From the cell containing the given text, extract its center point as [x, y] coordinate. 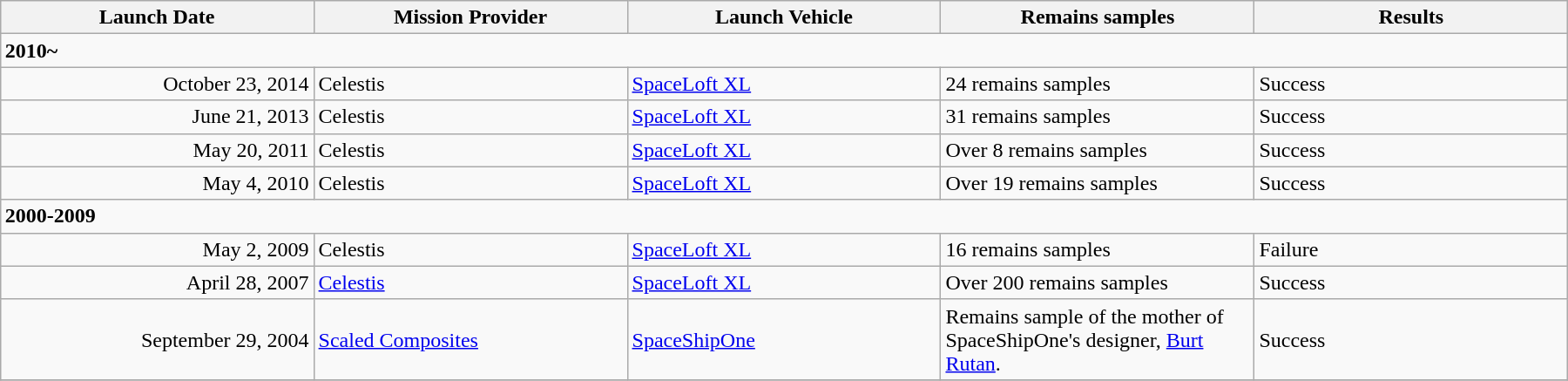
Remains samples [1098, 17]
May 20, 2011 [157, 150]
16 remains samples [1098, 249]
Over 200 remains samples [1098, 282]
May 2, 2009 [157, 249]
24 remains samples [1098, 84]
Launch Vehicle [784, 17]
September 29, 2004 [157, 339]
2010~ [784, 51]
Results [1411, 17]
Scaled Composites [470, 339]
Over 19 remains samples [1098, 183]
April 28, 2007 [157, 282]
Remains sample of the mother of SpaceShipOne's designer, Burt Rutan. [1098, 339]
31 remains samples [1098, 117]
Over 8 remains samples [1098, 150]
2000-2009 [784, 216]
May 4, 2010 [157, 183]
Launch Date [157, 17]
Mission Provider [470, 17]
Failure [1411, 249]
October 23, 2014 [157, 84]
June 21, 2013 [157, 117]
SpaceShipOne [784, 339]
